Determine the (X, Y) coordinate at the center of the cell enclosing the given text.  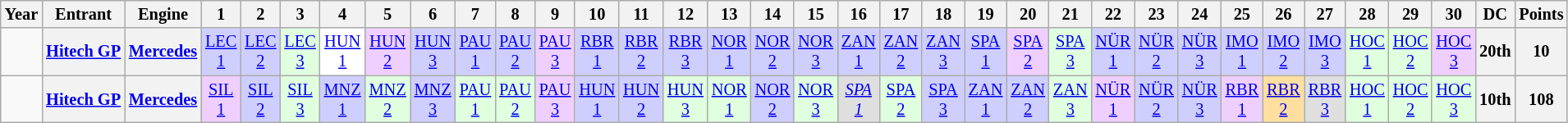
LEC1 (221, 52)
7 (476, 14)
LEC2 (260, 52)
SIL1 (221, 99)
6 (433, 14)
15 (816, 14)
Engine (163, 14)
16 (859, 14)
IMO2 (1283, 52)
SIL2 (260, 99)
8 (516, 14)
29 (1410, 14)
IMO1 (1242, 52)
2 (260, 14)
108 (1541, 99)
17 (901, 14)
27 (1325, 14)
3 (300, 14)
MNZ1 (343, 99)
LEC3 (300, 52)
20 (1028, 14)
10th (1495, 99)
20th (1495, 52)
11 (641, 14)
18 (943, 14)
30 (1453, 14)
1 (221, 14)
22 (1113, 14)
26 (1283, 14)
SIL3 (300, 99)
19 (986, 14)
28 (1368, 14)
IMO3 (1325, 52)
5 (387, 14)
14 (773, 14)
Points (1541, 14)
DC (1495, 14)
13 (729, 14)
25 (1242, 14)
MNZ3 (433, 99)
MNZ2 (387, 99)
21 (1071, 14)
12 (685, 14)
9 (555, 14)
Entrant (84, 14)
4 (343, 14)
24 (1200, 14)
Year (21, 14)
23 (1156, 14)
